Pinpoint the cell where the given text exists, returning its (x, y) midpoint coordinate. 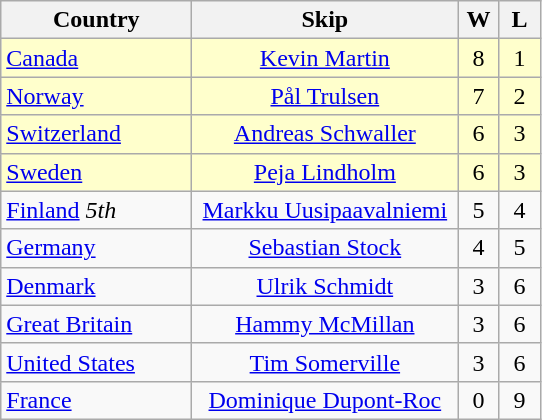
1 (520, 58)
Peja Lindholm (325, 172)
Kevin Martin (325, 58)
9 (520, 400)
Switzerland (96, 134)
0 (478, 400)
W (478, 20)
7 (478, 96)
Tim Somerville (325, 362)
Country (96, 20)
8 (478, 58)
Canada (96, 58)
Hammy McMillan (325, 324)
Norway (96, 96)
Andreas Schwaller (325, 134)
2 (520, 96)
Germany (96, 248)
Pål Trulsen (325, 96)
Sweden (96, 172)
Dominique Dupont-Roc (325, 400)
L (520, 20)
Markku Uusipaavalniemi (325, 210)
Ulrik Schmidt (325, 286)
Great Britain (96, 324)
Sebastian Stock (325, 248)
United States (96, 362)
Finland 5th (96, 210)
France (96, 400)
Denmark (96, 286)
Skip (325, 20)
